Provide the [X, Y] coordinate of the cell's center where the given text is located.  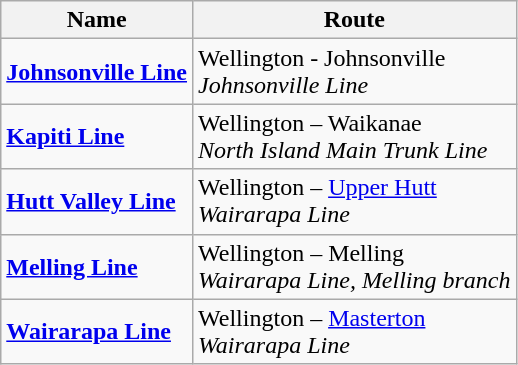
Wellington – Waikanae North Island Main Trunk Line [355, 136]
Kapiti Line [97, 136]
Wellington – Melling Wairarapa Line, Melling branch [355, 266]
Melling Line [97, 266]
Name [97, 20]
Wellington – Upper Hutt Wairarapa Line [355, 202]
Johnsonville Line [97, 72]
Wellington - Johnsonville Johnsonville Line [355, 72]
Wairarapa Line [97, 332]
Route [355, 20]
Hutt Valley Line [97, 202]
Wellington – Masterton Wairarapa Line [355, 332]
